Extract the [X, Y] coordinate from the center of the cell holding the provided text.  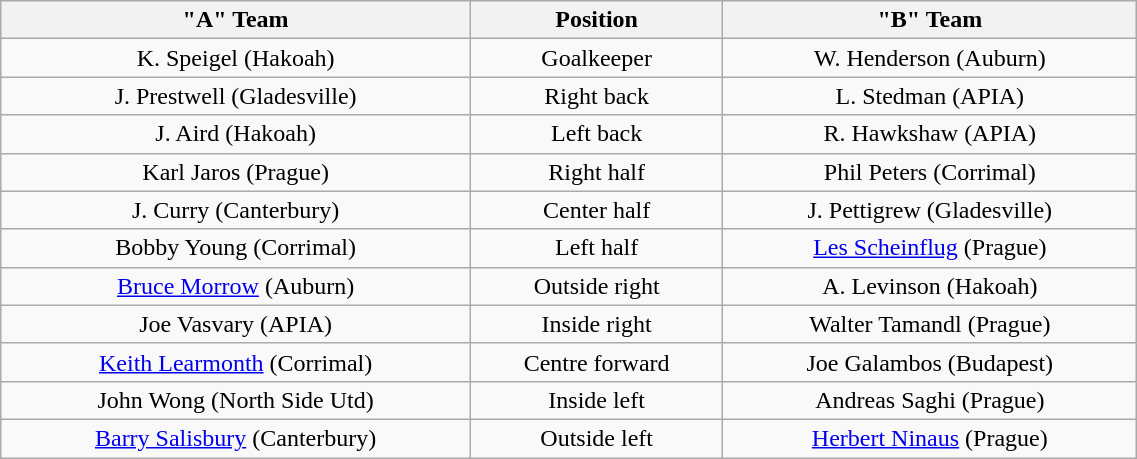
Outside right [596, 286]
"B" Team [930, 20]
Keith Learmonth (Corrimal) [236, 362]
Center half [596, 210]
R. Hawkshaw (APIA) [930, 134]
Phil Peters (Corrimal) [930, 172]
Barry Salisbury (Canterbury) [236, 438]
Herbert Ninaus (Prague) [930, 438]
Les Scheinflug (Prague) [930, 248]
J. Prestwell (Gladesville) [236, 96]
Andreas Saghi (Prague) [930, 400]
Right back [596, 96]
Bruce Morrow (Auburn) [236, 286]
Karl Jaros (Prague) [236, 172]
Bobby Young (Corrimal) [236, 248]
Goalkeeper [596, 58]
J. Pettigrew (Gladesville) [930, 210]
John Wong (North Side Utd) [236, 400]
Joe Vasvary (APIA) [236, 324]
Joe Galambos (Budapest) [930, 362]
"A" Team [236, 20]
Left half [596, 248]
Outside left [596, 438]
Position [596, 20]
Walter Tamandl (Prague) [930, 324]
W. Henderson (Auburn) [930, 58]
K. Speigel (Hakoah) [236, 58]
Inside left [596, 400]
Centre forward [596, 362]
A. Levinson (Hakoah) [930, 286]
L. Stedman (APIA) [930, 96]
J. Curry (Canterbury) [236, 210]
J. Aird (Hakoah) [236, 134]
Inside right [596, 324]
Right half [596, 172]
Left back [596, 134]
